Find where the given text appears and provide that cell's center as (X, Y) coordinate. 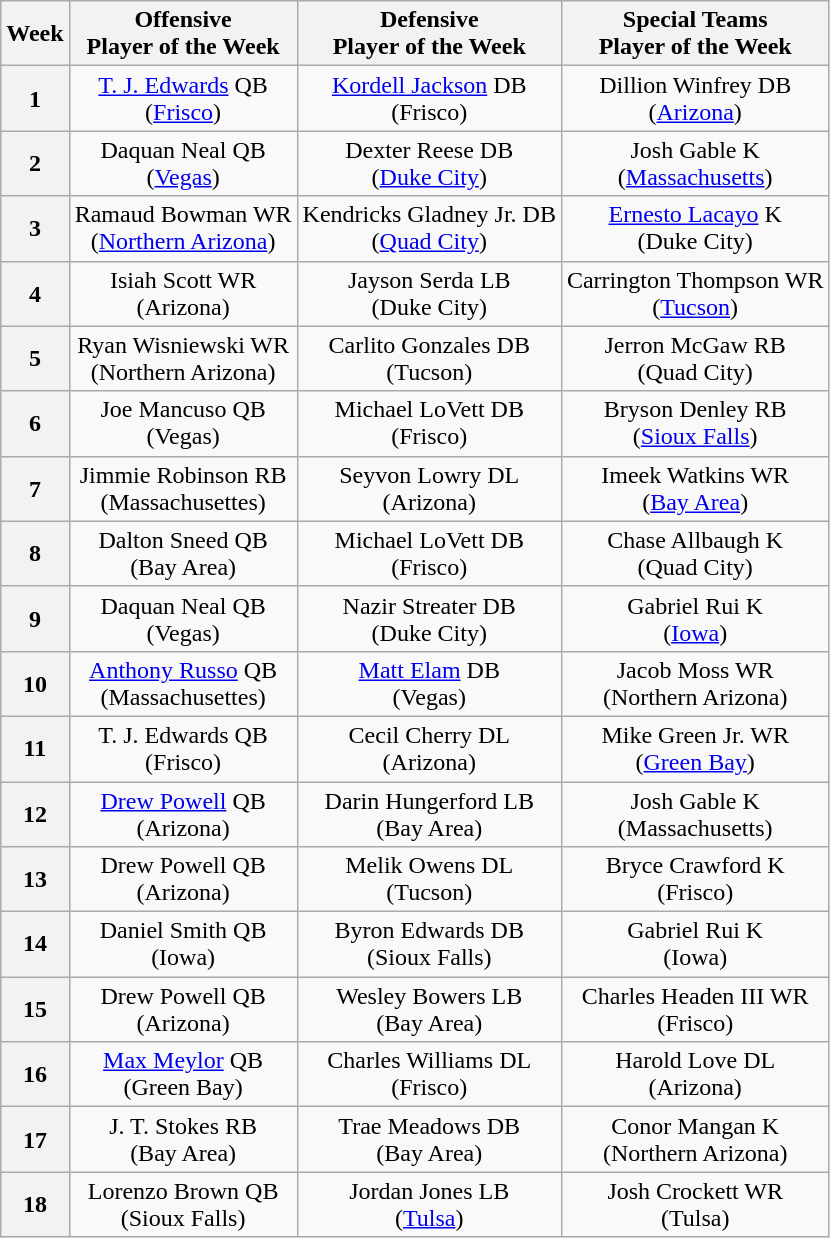
Chase Allbaugh K(Quad City) (695, 554)
DefensivePlayer of the Week (429, 34)
Max Meylor QB(Green Bay) (183, 1074)
8 (35, 554)
Lorenzo Brown QB(Sioux Falls) (183, 1204)
Kendricks Gladney Jr. DB(Quad City) (429, 228)
9 (35, 618)
Seyvon Lowry DL(Arizona) (429, 488)
5 (35, 358)
7 (35, 488)
4 (35, 294)
Charles Williams DL(Frisco) (429, 1074)
Melik Owens DL(Tucson) (429, 880)
Trae Meadows DB(Bay Area) (429, 1140)
14 (35, 944)
Nazir Streater DB(Duke City) (429, 618)
Imeek Watkins WR(Bay Area) (695, 488)
6 (35, 424)
Matt Elam DB(Vegas) (429, 684)
Harold Love DL(Arizona) (695, 1074)
Joe Mancuso QB(Vegas) (183, 424)
Ryan Wisniewski WR(Northern Arizona) (183, 358)
13 (35, 880)
15 (35, 1010)
Carrington Thompson WR(Tucson) (695, 294)
Byron Edwards DB(Sioux Falls) (429, 944)
Anthony Russo QB(Massachusettes) (183, 684)
Conor Mangan K(Northern Arizona) (695, 1140)
Isiah Scott WR(Arizona) (183, 294)
Special TeamsPlayer of the Week (695, 34)
Bryce Crawford K(Frisco) (695, 880)
Dillion Winfrey DB(Arizona) (695, 98)
Bryson Denley RB(Sioux Falls) (695, 424)
Jimmie Robinson RB(Massachusettes) (183, 488)
10 (35, 684)
Jayson Serda LB(Duke City) (429, 294)
Carlito Gonzales DB(Tucson) (429, 358)
J. T. Stokes RB(Bay Area) (183, 1140)
Ernesto Lacayo K(Duke City) (695, 228)
Daniel Smith QB(Iowa) (183, 944)
16 (35, 1074)
3 (35, 228)
Darin Hungerford LB(Bay Area) (429, 814)
Jordan Jones LB(Tulsa) (429, 1204)
Dexter Reese DB(Duke City) (429, 164)
2 (35, 164)
Mike Green Jr. WR(Green Bay) (695, 748)
Jerron McGaw RB(Quad City) (695, 358)
1 (35, 98)
18 (35, 1204)
Wesley Bowers LB(Bay Area) (429, 1010)
12 (35, 814)
Jacob Moss WR(Northern Arizona) (695, 684)
Josh Crockett WR(Tulsa) (695, 1204)
Kordell Jackson DB(Frisco) (429, 98)
OffensivePlayer of the Week (183, 34)
Week (35, 34)
Dalton Sneed QB(Bay Area) (183, 554)
Ramaud Bowman WR(Northern Arizona) (183, 228)
Cecil Cherry DL(Arizona) (429, 748)
17 (35, 1140)
Charles Headen III WR(Frisco) (695, 1010)
11 (35, 748)
